Extract the (X, Y) coordinate from the center of the cell holding the provided text.  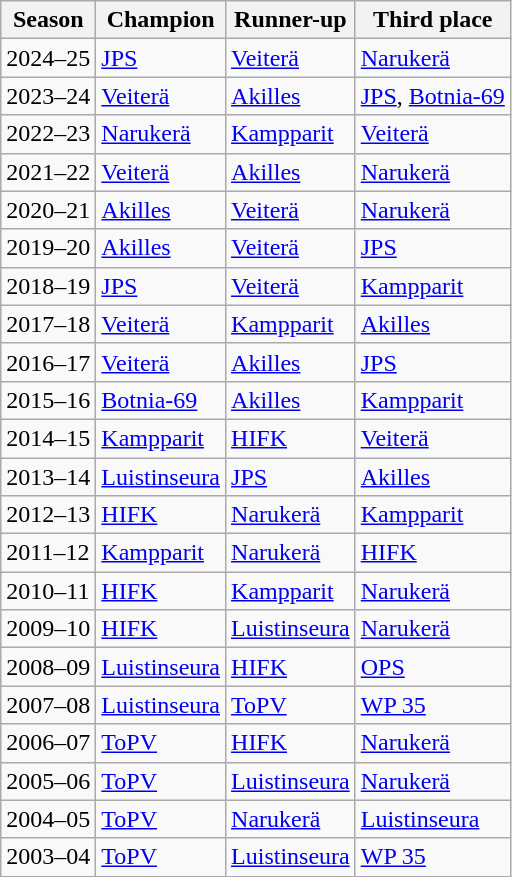
2004–05 (48, 819)
2007–08 (48, 705)
Botnia-69 (161, 400)
2017–18 (48, 324)
2016–17 (48, 362)
Third place (432, 20)
Season (48, 20)
2010–11 (48, 591)
2009–10 (48, 629)
2021–22 (48, 172)
2024–25 (48, 58)
2005–06 (48, 781)
2008–09 (48, 667)
2018–19 (48, 286)
2019–20 (48, 248)
2020–21 (48, 210)
JPS, Botnia-69 (432, 96)
2003–04 (48, 857)
2015–16 (48, 400)
Runner-up (291, 20)
2022–23 (48, 134)
Champion (161, 20)
2023–24 (48, 96)
2013–14 (48, 477)
2006–07 (48, 743)
OPS (432, 667)
2011–12 (48, 553)
2012–13 (48, 515)
2014–15 (48, 438)
